Scan for the cell matching the given text and deliver its (x, y) coordinate at center. 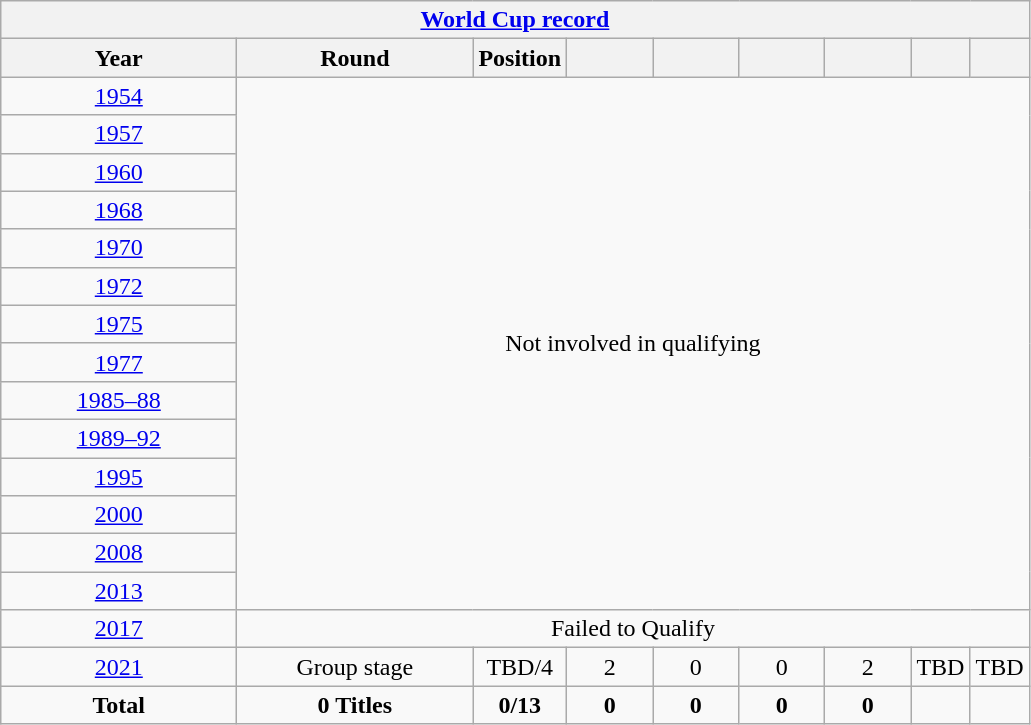
0/13 (520, 705)
2021 (119, 667)
Year (119, 58)
1970 (119, 248)
2008 (119, 553)
World Cup record (515, 20)
1995 (119, 477)
1957 (119, 134)
2000 (119, 515)
Total (119, 705)
1972 (119, 286)
1977 (119, 362)
Position (520, 58)
1985–88 (119, 400)
1989–92 (119, 438)
1954 (119, 96)
1960 (119, 172)
1975 (119, 324)
Group stage (355, 667)
0 Titles (355, 705)
Round (355, 58)
1968 (119, 210)
2017 (119, 629)
2013 (119, 591)
Failed to Qualify (633, 629)
Not involved in qualifying (633, 344)
TBD/4 (520, 667)
